Locate the cell with the specified text and output its (x, y) center coordinate. 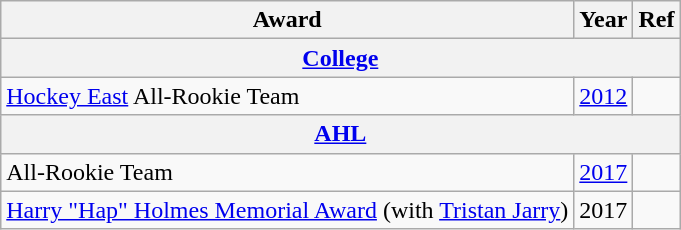
AHL (340, 134)
Ref (656, 20)
Harry "Hap" Holmes Memorial Award (with Tristan Jarry) (288, 210)
Hockey East All-Rookie Team (288, 96)
Year (604, 20)
2012 (604, 96)
College (340, 58)
All-Rookie Team (288, 172)
Award (288, 20)
